Return the (X, Y) coordinate for the center point of the cell that contains the specified text.  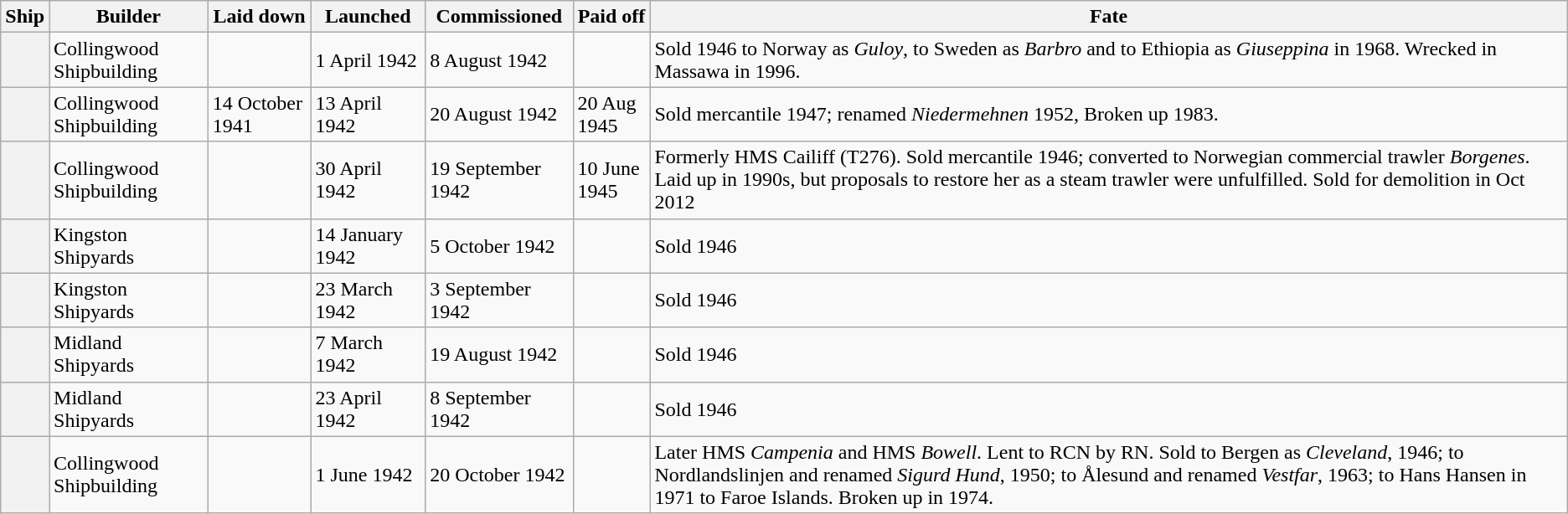
Laid down (260, 17)
5 October 1942 (499, 246)
30 April 1942 (369, 180)
14 October 1941 (260, 114)
Fate (1109, 17)
Sold 1946 to Norway as Guloy, to Sweden as Barbro and to Ethiopia as Giuseppina in 1968. Wrecked in Massawa in 1996. (1109, 60)
Builder (129, 17)
19 September 1942 (499, 180)
7 March 1942 (369, 355)
8 August 1942 (499, 60)
20 October 1942 (499, 475)
Ship (25, 17)
3 September 1942 (499, 300)
23 April 1942 (369, 409)
20 Aug 1945 (611, 114)
8 September 1942 (499, 409)
14 January 1942 (369, 246)
20 August 1942 (499, 114)
Launched (369, 17)
19 August 1942 (499, 355)
Commissioned (499, 17)
10 June 1945 (611, 180)
1 April 1942 (369, 60)
13 April 1942 (369, 114)
1 June 1942 (369, 475)
23 March 1942 (369, 300)
Sold mercantile 1947; renamed Niedermehnen 1952, Broken up 1983. (1109, 114)
Paid off (611, 17)
